Determine the [X, Y] coordinate at the center of the cell enclosing the given text.  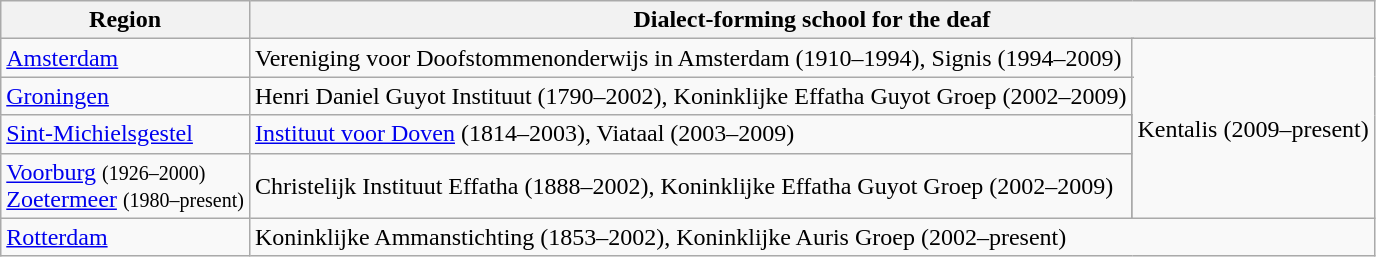
Koninklijke Ammanstichting (1853–2002), Koninklijke Auris Groep (2002–present) [812, 237]
Dialect-forming school for the deaf [812, 20]
Region [126, 20]
Vereniging voor Doofstommenonderwijs in Amsterdam (1910–1994), Signis (1994–2009) [690, 58]
Kentalis (2009–present) [1253, 128]
Rotterdam [126, 237]
Amsterdam [126, 58]
Instituut voor Doven (1814–2003), Viataal (2003–2009) [690, 134]
Groningen [126, 96]
Sint-Michielsgestel [126, 134]
Voorburg (1926–2000)Zoetermeer (1980–present) [126, 186]
Christelijk Instituut Effatha (1888–2002), Koninklijke Effatha Guyot Groep (2002–2009) [690, 186]
Henri Daniel Guyot Instituut (1790–2002), Koninklijke Effatha Guyot Groep (2002–2009) [690, 96]
